From the cell containing the given text, extract its center point as [x, y] coordinate. 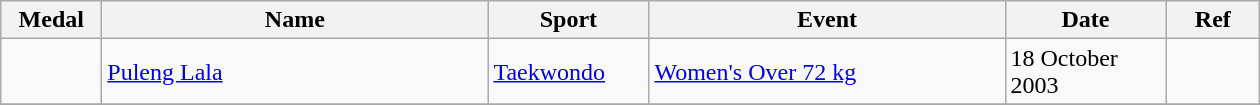
Event [827, 20]
Ref [1213, 20]
Date [1086, 20]
Puleng Lala [295, 72]
Name [295, 20]
18 October 2003 [1086, 72]
Sport [568, 20]
Medal [52, 20]
Women's Over 72 kg [827, 72]
Taekwondo [568, 72]
